For the text-containing cell, return its midpoint in [X, Y] coordinate format. 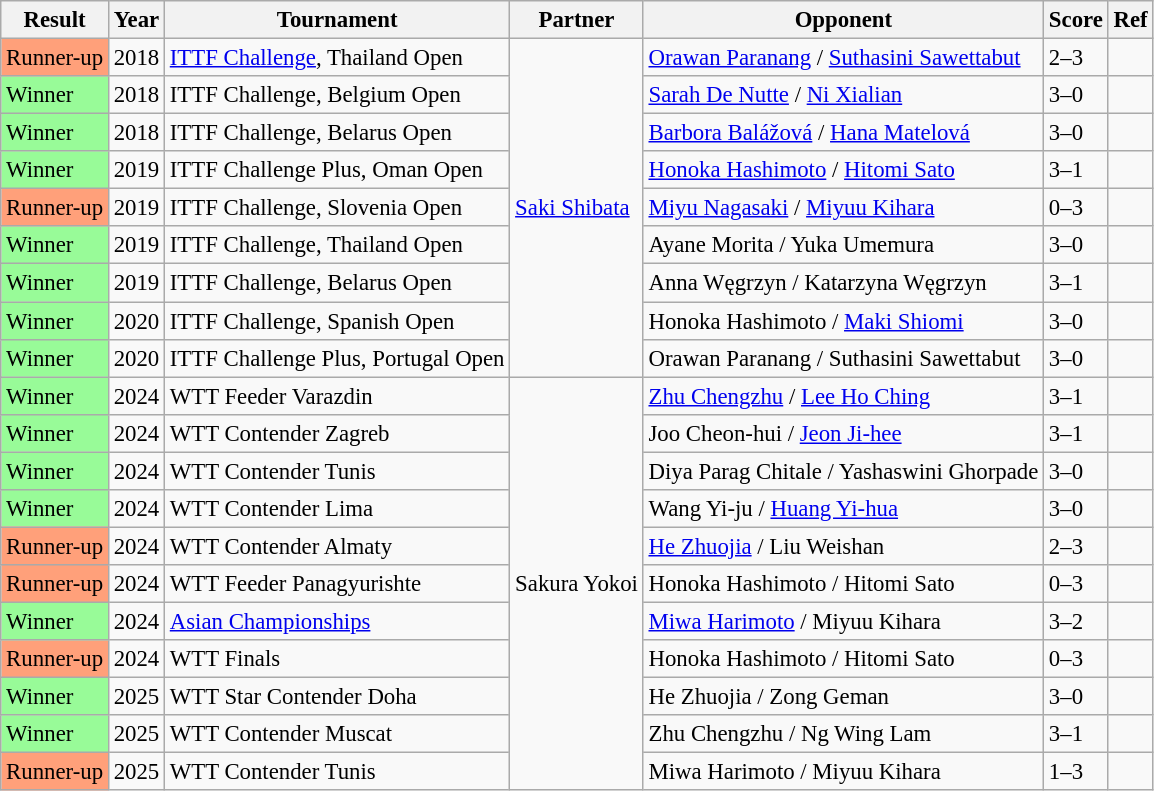
Wang Yi-ju / Huang Yi-hua [843, 509]
3–2 [1076, 621]
Score [1076, 20]
Barbora Balážová / Hana Matelová [843, 133]
Joo Cheon-hui / Jeon Ji-hee [843, 433]
Tournament [336, 20]
ITTF Challenge, Slovenia Open [336, 208]
ITTF Challenge Plus, Portugal Open [336, 358]
1–3 [1076, 772]
Sakura Yokoi [576, 584]
WTT Contender Lima [336, 509]
Diya Parag Chitale / Yashaswini Ghorpade [843, 471]
Anna Węgrzyn / Katarzyna Węgrzyn [843, 283]
ITTF Challenge, Belgium Open [336, 95]
Result [55, 20]
Year [136, 20]
WTT Contender Muscat [336, 734]
WTT Feeder Panagyurishte [336, 584]
WTT Finals [336, 659]
Miyu Nagasaki / Miyuu Kihara [843, 208]
WTT Star Contender Doha [336, 697]
Opponent [843, 20]
WTT Contender Zagreb [336, 433]
Ayane Morita / Yuka Umemura [843, 245]
ITTF Challenge Plus, Oman Open [336, 170]
He Zhuojia / Liu Weishan [843, 546]
Partner [576, 20]
Asian Championships [336, 621]
Honoka Hashimoto / Maki Shiomi [843, 321]
Sarah De Nutte / Ni Xialian [843, 95]
ITTF Challenge, Spanish Open [336, 321]
He Zhuojia / Zong Geman [843, 697]
Ref [1130, 20]
Zhu Chengzhu / Ng Wing Lam [843, 734]
WTT Contender Almaty [336, 546]
WTT Feeder Varazdin [336, 396]
Saki Shibata [576, 208]
Zhu Chengzhu / Lee Ho Ching [843, 396]
